For the text-containing cell, return its midpoint in (X, Y) coordinate format. 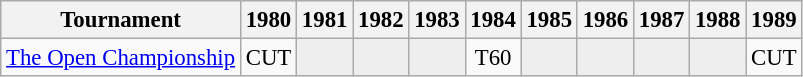
1987 (661, 20)
Tournament (121, 20)
1984 (493, 20)
1980 (268, 20)
1982 (381, 20)
The Open Championship (121, 58)
1989 (774, 20)
1983 (437, 20)
1985 (549, 20)
T60 (493, 58)
1981 (325, 20)
1986 (605, 20)
1988 (718, 20)
